Extract the [X, Y] coordinate from the center of the cell holding the provided text.  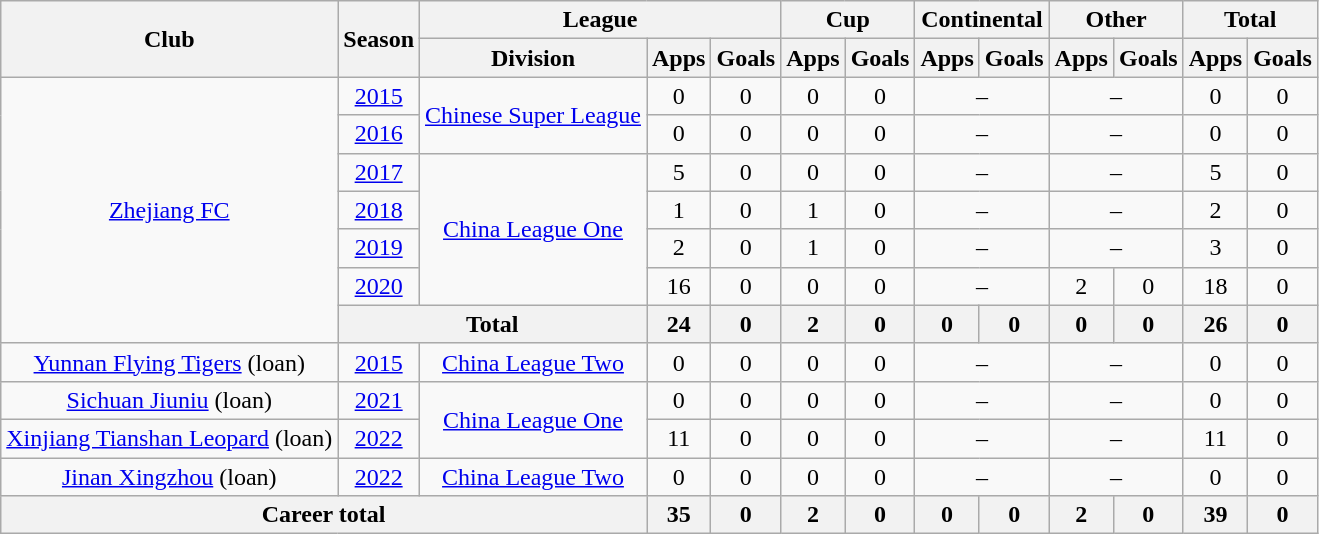
2021 [379, 400]
Chinese Super League [534, 115]
Continental [982, 20]
18 [1215, 286]
2020 [379, 286]
Career total [324, 515]
2018 [379, 210]
3 [1215, 248]
Sichuan Jiuniu (loan) [170, 400]
2016 [379, 134]
35 [678, 515]
2017 [379, 172]
26 [1215, 324]
League [600, 20]
Xinjiang Tianshan Leopard (loan) [170, 438]
Jinan Xingzhou (loan) [170, 477]
2019 [379, 248]
Cup [848, 20]
24 [678, 324]
Other [1116, 20]
16 [678, 286]
Club [170, 39]
Yunnan Flying Tigers (loan) [170, 362]
Division [534, 58]
39 [1215, 515]
Zhejiang FC [170, 210]
Season [379, 39]
